For the text-containing cell, return its midpoint in (x, y) coordinate format. 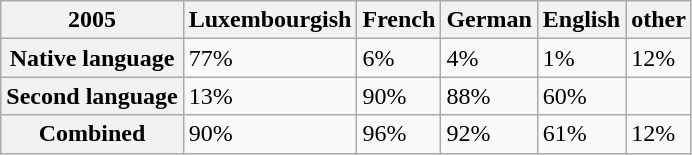
English (581, 20)
6% (399, 58)
61% (581, 134)
96% (399, 134)
13% (270, 96)
88% (489, 96)
77% (270, 58)
60% (581, 96)
French (399, 20)
Second language (92, 96)
4% (489, 58)
Native language (92, 58)
German (489, 20)
Luxembourgish (270, 20)
2005 (92, 20)
1% (581, 58)
92% (489, 134)
Combined (92, 134)
other (659, 20)
